Determine the (X, Y) coordinate at the center of the cell enclosing the given text.  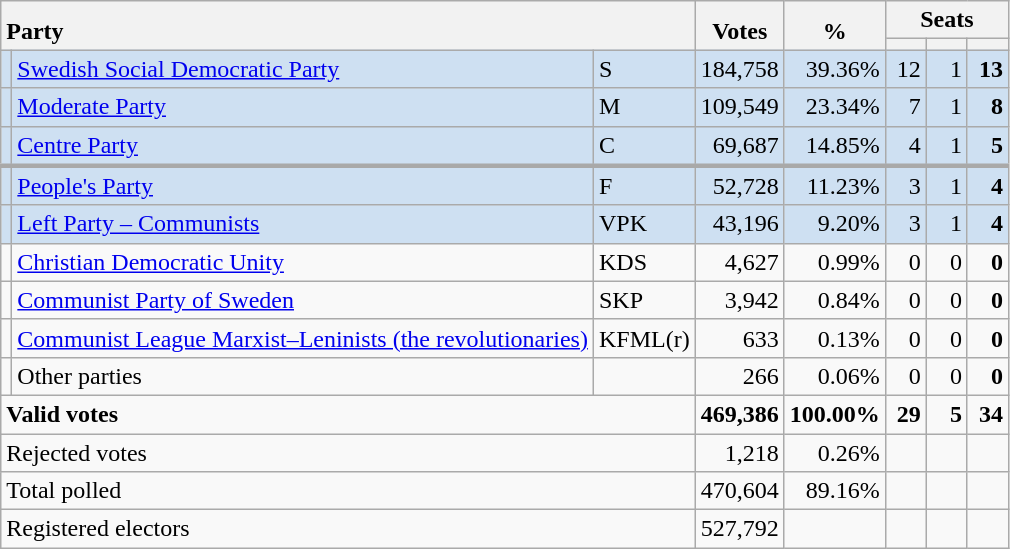
100.00% (834, 414)
C (644, 146)
Valid votes (348, 414)
Left Party – Communists (303, 224)
0.99% (834, 262)
23.34% (834, 107)
VPK (644, 224)
470,604 (740, 491)
Christian Democratic Unity (303, 262)
43,196 (740, 224)
0.26% (834, 453)
KDS (644, 262)
SKP (644, 300)
People's Party (303, 186)
Other parties (303, 376)
39.36% (834, 69)
109,549 (740, 107)
13 (988, 69)
0.84% (834, 300)
1,218 (740, 453)
4,627 (740, 262)
0.06% (834, 376)
Seats (946, 20)
Total polled (348, 491)
% (834, 26)
F (644, 186)
S (644, 69)
12 (906, 69)
266 (740, 376)
9.20% (834, 224)
Swedish Social Democratic Party (303, 69)
Communist League Marxist–Leninists (the revolutionaries) (303, 338)
KFML(r) (644, 338)
14.85% (834, 146)
0.13% (834, 338)
Centre Party (303, 146)
8 (988, 107)
89.16% (834, 491)
52,728 (740, 186)
M (644, 107)
Votes (740, 26)
Communist Party of Sweden (303, 300)
Party (348, 26)
29 (906, 414)
527,792 (740, 529)
633 (740, 338)
Moderate Party (303, 107)
11.23% (834, 186)
184,758 (740, 69)
69,687 (740, 146)
469,386 (740, 414)
Registered electors (348, 529)
3,942 (740, 300)
34 (988, 414)
7 (906, 107)
Rejected votes (348, 453)
